Return the (x, y) coordinate for the center point of the cell that contains the specified text.  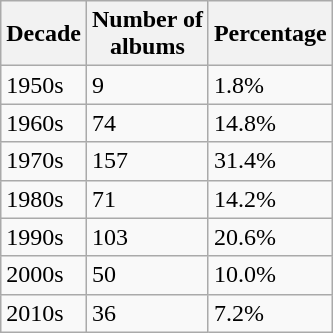
74 (147, 123)
31.4% (270, 161)
7.2% (270, 313)
36 (147, 313)
157 (147, 161)
2000s (44, 275)
20.6% (270, 237)
10.0% (270, 275)
1960s (44, 123)
Percentage (270, 34)
1990s (44, 237)
1970s (44, 161)
14.8% (270, 123)
71 (147, 199)
1.8% (270, 85)
1950s (44, 85)
Decade (44, 34)
2010s (44, 313)
9 (147, 85)
14.2% (270, 199)
50 (147, 275)
1980s (44, 199)
Number of albums (147, 34)
103 (147, 237)
